Find where the given text appears and provide that cell's center as (x, y) coordinate. 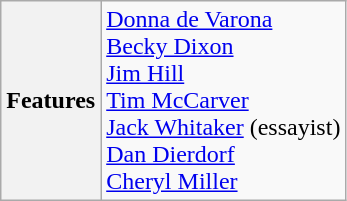
Donna de VaronaBecky DixonJim HillTim McCarverJack Whitaker (essayist)Dan DierdorfCheryl Miller (224, 101)
Features (51, 101)
